Output the [X, Y] coordinate of the center of the cell containing the given text.  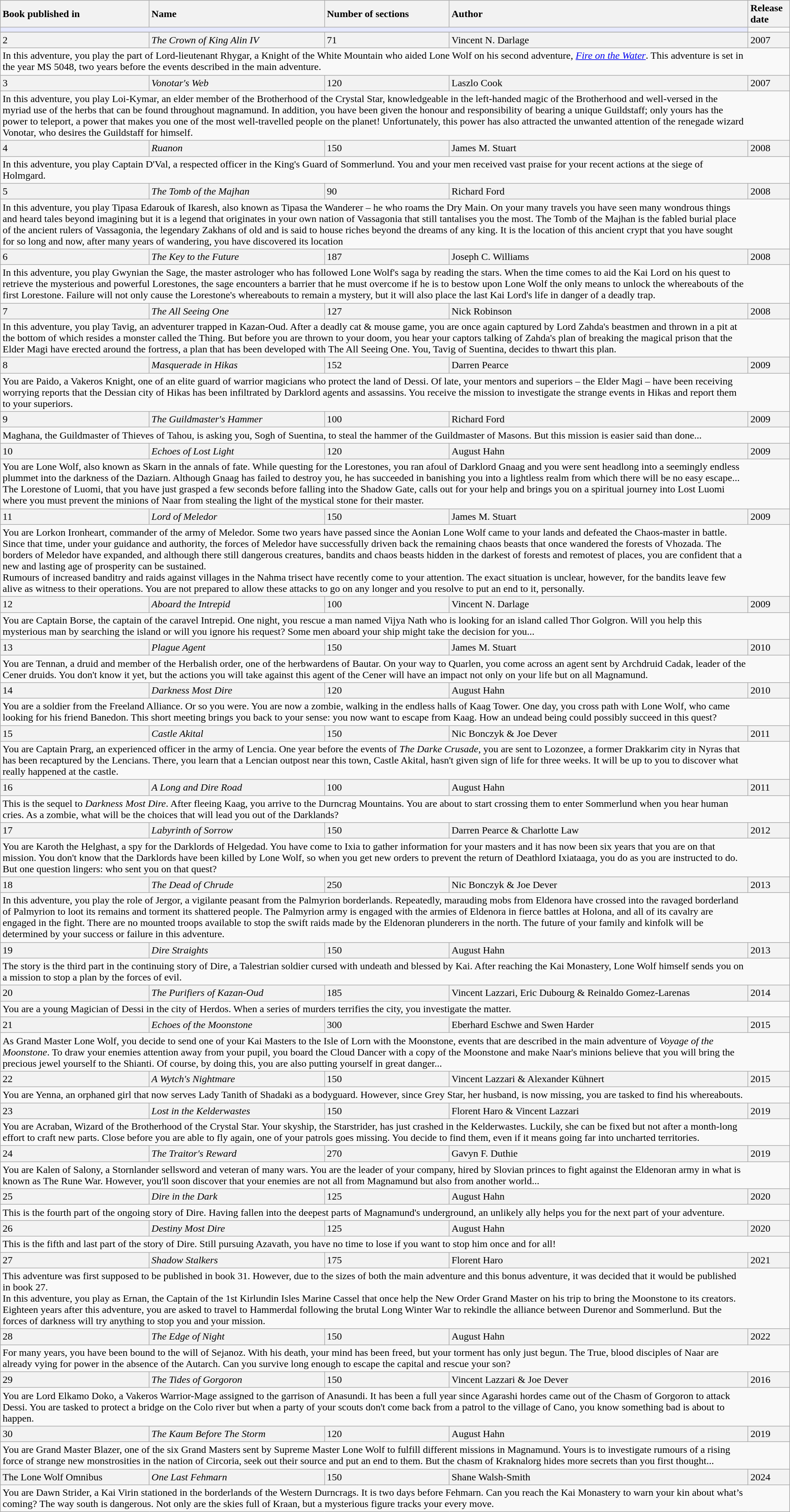
187 [387, 257]
90 [387, 191]
Eberhard Eschwe and Swen Harder [598, 1025]
8 [75, 365]
2016 [769, 1380]
Vonotar's Web [237, 83]
5 [75, 191]
You are a young Magician of Dessi in the city of Herdos. When a series of murders terrifies the city, you investigate the matter. [374, 1009]
18 [75, 885]
19 [75, 950]
29 [75, 1380]
Masquerade in Hikas [237, 365]
2014 [769, 993]
13 [75, 647]
71 [387, 40]
16 [75, 788]
Vincent Lazzari & Joe Dever [598, 1380]
15 [75, 734]
30 [75, 1434]
A Long and Dire Road [237, 788]
Vincent Lazzari, Eric Dubourg & Reinaldo Gomez-Larenas [598, 993]
One Last Fehmarn [237, 1477]
Joseph C. Williams [598, 257]
127 [387, 311]
17 [75, 831]
25 [75, 1197]
Lost in the Kelderwastes [237, 1111]
Labyrinth of Sorrow [237, 831]
Laszlo Cook [598, 83]
Nick Robinson [598, 311]
9 [75, 419]
6 [75, 257]
Book published in [75, 14]
The Crown of King Alin IV [237, 40]
20 [75, 993]
27 [75, 1260]
Aboard the Intrepid [237, 604]
12 [75, 604]
2021 [769, 1260]
Plague Agent [237, 647]
The Tomb of the Majhan [237, 191]
Name [237, 14]
This is the fifth and last part of the story of Dire. Still pursuing Azavath, you have no time to lose if you want to stop him once and for all! [374, 1244]
300 [387, 1025]
Number of sections [387, 14]
Ruanon [237, 148]
Castle Akital [237, 734]
Echoes of Lost Light [237, 451]
2022 [769, 1337]
24 [75, 1154]
Echoes of the Moonstone [237, 1025]
Darren Pearce & Charlotte Law [598, 831]
The Guildmaster's Hammer [237, 419]
23 [75, 1111]
270 [387, 1154]
Vincent Lazzari & Alexander Kühnert [598, 1079]
2 [75, 40]
Shane Walsh-Smith [598, 1477]
Author [598, 14]
14 [75, 690]
Darren Pearce [598, 365]
The Purifiers of Kazan-Oud [237, 993]
Florent Haro [598, 1260]
26 [75, 1228]
Florent Haro & Vincent Lazzari [598, 1111]
4 [75, 148]
Dire in the Dark [237, 1197]
Dire Straights [237, 950]
21 [75, 1025]
Shadow Stalkers [237, 1260]
Gavyn F. Duthie [598, 1154]
Lord of Meledor [237, 516]
The Tides of Gorgoron [237, 1380]
Darkness Most Dire [237, 690]
Destiny Most Dire [237, 1228]
The All Seeing One [237, 311]
152 [387, 365]
7 [75, 311]
2012 [769, 831]
A Wytch's Nightmare [237, 1079]
The Key to the Future [237, 257]
2024 [769, 1477]
The Traitor's Reward [237, 1154]
The Kaum Before The Storm [237, 1434]
Release date [769, 14]
22 [75, 1079]
175 [387, 1260]
3 [75, 83]
10 [75, 451]
250 [387, 885]
The Edge of Night [237, 1337]
The Lone Wolf Omnibus [75, 1477]
185 [387, 993]
11 [75, 516]
28 [75, 1337]
The Dead of Chrude [237, 885]
